Find where the given text appears and provide that cell's center as [X, Y] coordinate. 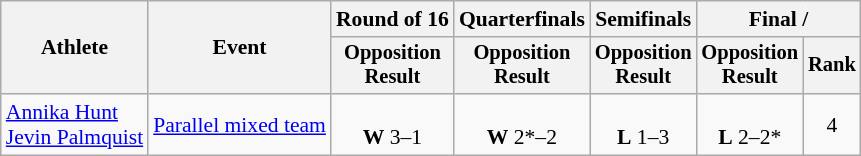
Round of 16 [392, 19]
Annika HuntJevin Palmquist [74, 124]
Event [240, 48]
Parallel mixed team [240, 124]
W 3–1 [392, 124]
Athlete [74, 48]
W 2*–2 [522, 124]
4 [832, 124]
Final / [778, 19]
Rank [832, 66]
Semifinals [644, 19]
Quarterfinals [522, 19]
L 2–2* [750, 124]
L 1–3 [644, 124]
